Extract the (X, Y) coordinate from the center of the cell holding the provided text.  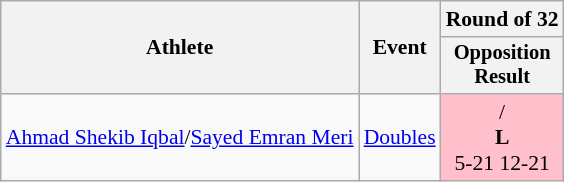
OppositionResult (502, 66)
Doubles (400, 138)
Round of 32 (502, 19)
/L5-21 12-21 (502, 138)
Athlete (180, 48)
Event (400, 48)
Ahmad Shekib Iqbal/Sayed Emran Meri (180, 138)
